Find where the given text appears and provide that cell's center as [x, y] coordinate. 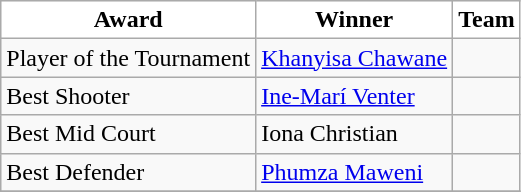
Best Mid Court [128, 134]
Best Defender [128, 172]
Team [487, 20]
Player of the Tournament [128, 58]
Best Shooter [128, 96]
Award [128, 20]
Phumza Maweni [354, 172]
Iona Christian [354, 134]
Winner [354, 20]
Khanyisa Chawane [354, 58]
Ine-Marí Venter [354, 96]
